From the cell containing the given text, extract its center point as (x, y) coordinate. 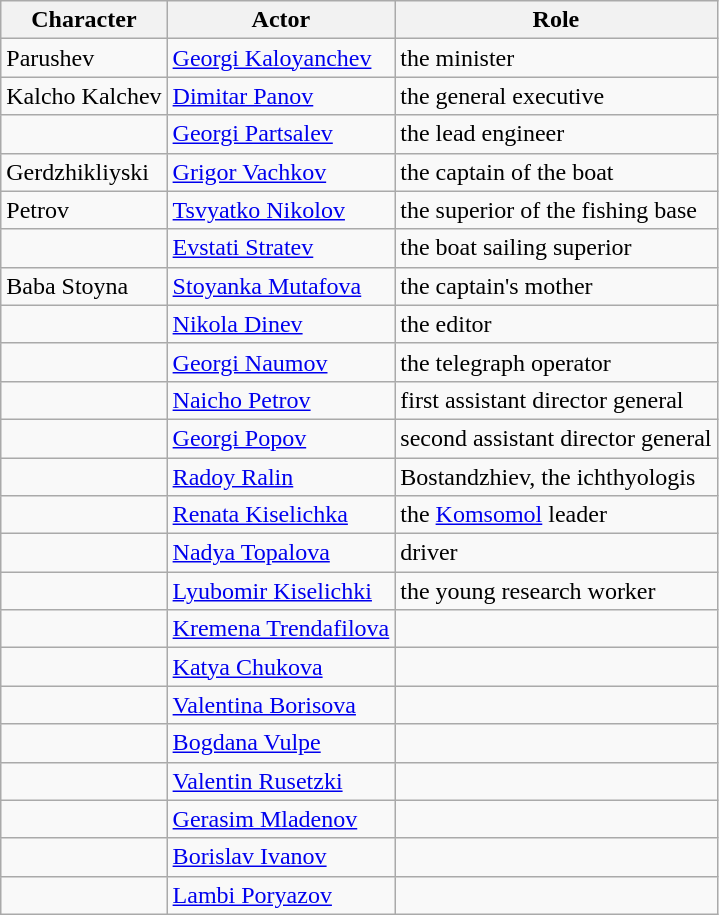
Petrov (84, 210)
Borislav Ivanov (281, 857)
Katya Chukova (281, 667)
Naicho Petrov (281, 400)
Renata Kiselichka (281, 515)
the minister (556, 58)
Evstati Stratev (281, 248)
Georgi Naumov (281, 362)
Radoy Ralin (281, 477)
Stoyanka Mutafova (281, 286)
Valentina Borisova (281, 705)
the telegraph operator (556, 362)
Gerdzhikliyski (84, 172)
the lead engineer (556, 134)
Tsvyatko Nikolov (281, 210)
Nikola Dinev (281, 324)
Georgi Popov (281, 438)
the boat sailing superior (556, 248)
the superior of the fishing base (556, 210)
Valentin Rusetzki (281, 781)
Kremena Trendafilova (281, 629)
the young research worker (556, 591)
second assistant director general (556, 438)
Dimitar Panov (281, 96)
Grigor Vachkov (281, 172)
the captain's mother (556, 286)
Character (84, 20)
the editor (556, 324)
first assistant director general (556, 400)
Lyubomir Kiselichki (281, 591)
Bogdana Vulpe (281, 743)
Role (556, 20)
Georgi Partsalev (281, 134)
Gerasim Mladenov (281, 819)
Baba Stoyna (84, 286)
Kalcho Kalchev (84, 96)
Bostandzhiev, the ichthyologis (556, 477)
Nadya Topalova (281, 553)
Actor (281, 20)
Parushev (84, 58)
the Komsomol leader (556, 515)
Lambi Poryazov (281, 895)
driver (556, 553)
the captain of the boat (556, 172)
the general executive (556, 96)
Georgi Kaloyanchev (281, 58)
